Return (x, y) of the center of cell containing provided text 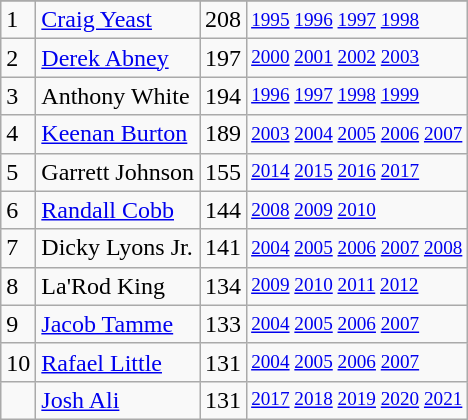
Dicky Lyons Jr. (118, 248)
197 (224, 58)
2003 2004 2005 2006 2007 (357, 134)
141 (224, 248)
155 (224, 172)
2014 2015 2016 2017 (357, 172)
Josh Ali (118, 400)
2009 2010 2011 2012 (357, 286)
194 (224, 96)
2 (18, 58)
10 (18, 362)
2000 2001 2002 2003 (357, 58)
Garrett Johnson (118, 172)
8 (18, 286)
Keenan Burton (118, 134)
2017 2018 2019 2020 2021 (357, 400)
133 (224, 324)
189 (224, 134)
Craig Yeast (118, 20)
5 (18, 172)
2008 2009 2010 (357, 210)
6 (18, 210)
7 (18, 248)
La'Rod King (118, 286)
134 (224, 286)
1995 1996 1997 1998 (357, 20)
4 (18, 134)
Derek Abney (118, 58)
1996 1997 1998 1999 (357, 96)
Randall Cobb (118, 210)
208 (224, 20)
2004 2005 2006 2007 2008 (357, 248)
1 (18, 20)
Rafael Little (118, 362)
9 (18, 324)
Jacob Tamme (118, 324)
3 (18, 96)
144 (224, 210)
Anthony White (118, 96)
